Scan for the cell matching the given text and deliver its (X, Y) coordinate at center. 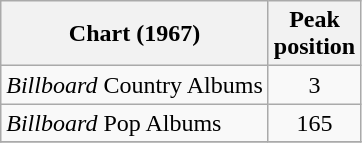
Peakposition (314, 34)
165 (314, 123)
Chart (1967) (135, 34)
Billboard Country Albums (135, 85)
Billboard Pop Albums (135, 123)
3 (314, 85)
